Identify which cell holds the provided text, then report its (X, Y) central coordinate. 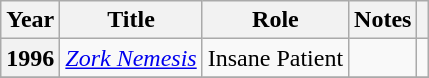
Notes (383, 20)
Year (30, 20)
Zork Nemesis (131, 58)
1996 (30, 58)
Title (131, 20)
Role (275, 20)
Insane Patient (275, 58)
